Locate the cell with the specified text and output its [x, y] center coordinate. 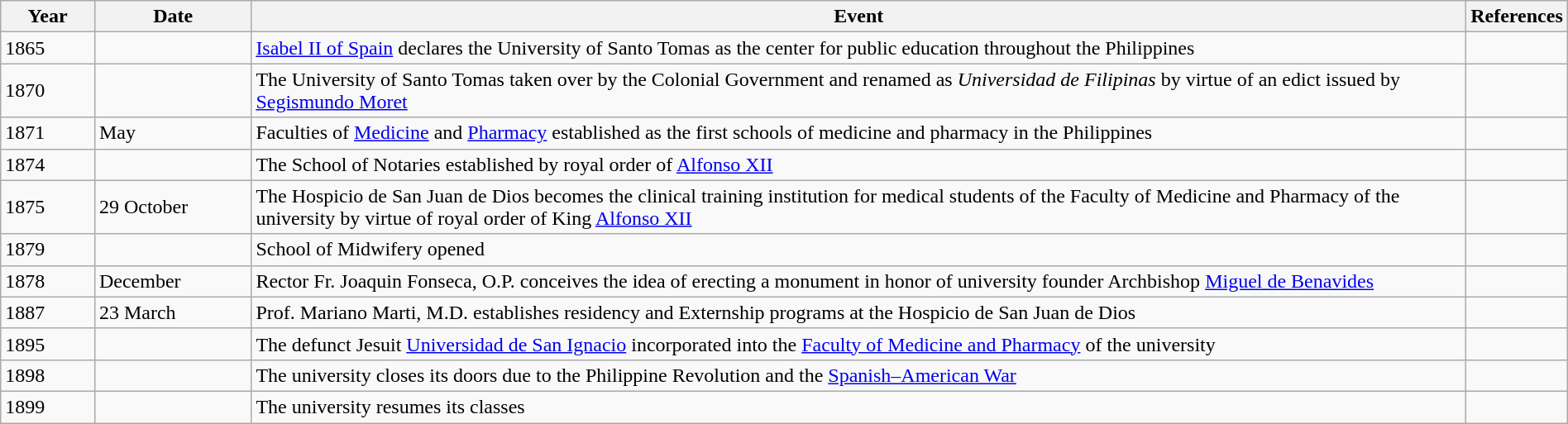
Event [858, 17]
1871 [48, 133]
1870 [48, 91]
1898 [48, 375]
References [1517, 17]
29 October [172, 207]
23 March [172, 312]
1887 [48, 312]
1899 [48, 407]
May [172, 133]
Date [172, 17]
1878 [48, 281]
1874 [48, 164]
School of Midwifery opened [858, 250]
1865 [48, 48]
The university resumes its classes [858, 407]
The university closes its doors due to the Philippine Revolution and the Spanish–American War [858, 375]
1875 [48, 207]
1879 [48, 250]
The defunct Jesuit Universidad de San Ignacio incorporated into the Faculty of Medicine and Pharmacy of the university [858, 344]
Isabel II of Spain declares the University of Santo Tomas as the center for public education throughout the Philippines [858, 48]
Faculties of Medicine and Pharmacy established as the first schools of medicine and pharmacy in the Philippines [858, 133]
1895 [48, 344]
Rector Fr. Joaquin Fonseca, O.P. conceives the idea of erecting a monument in honor of university founder Archbishop Miguel de Benavides [858, 281]
December [172, 281]
Year [48, 17]
The School of Notaries established by royal order of Alfonso XII [858, 164]
Prof. Mariano Marti, M.D. establishes residency and Externship programs at the Hospicio de San Juan de Dios [858, 312]
